Return the (x, y) coordinate for the center point of the cell that contains the specified text.  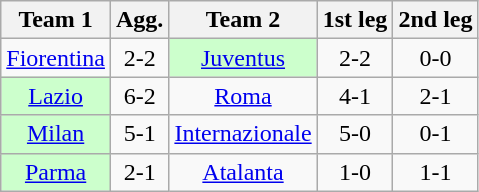
Juventus (243, 58)
5-1 (139, 134)
Lazio (56, 96)
1-1 (436, 172)
Team 2 (243, 20)
5-0 (355, 134)
Agg. (139, 20)
Fiorentina (56, 58)
Milan (56, 134)
1st leg (355, 20)
2nd leg (436, 20)
4-1 (355, 96)
Internazionale (243, 134)
0-0 (436, 58)
0-1 (436, 134)
6-2 (139, 96)
Atalanta (243, 172)
Parma (56, 172)
Team 1 (56, 20)
Roma (243, 96)
1-0 (355, 172)
